Detect which cell encompasses the target text, then output its [X, Y] center coordinate. 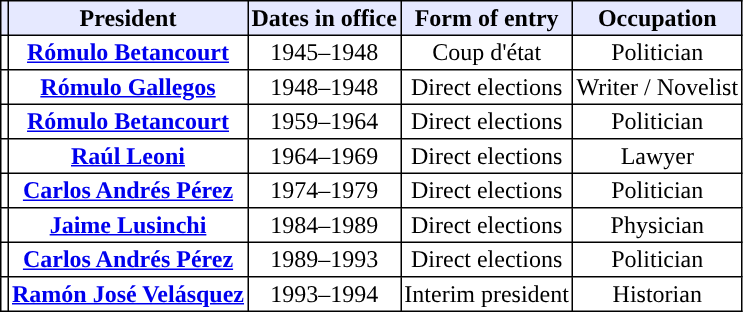
Jaime Lusinchi [128, 225]
1948–1948 [324, 87]
1989–1993 [324, 259]
1964–1969 [324, 156]
1993–1994 [324, 294]
Form of entry [487, 18]
Ramón José Velásquez [128, 294]
President [128, 18]
Rómulo Gallegos [128, 87]
Raúl Leoni [128, 156]
Historian [658, 294]
1974–1979 [324, 190]
Interim president [487, 294]
Coup d'état [487, 52]
1959–1964 [324, 121]
Dates in office [324, 18]
Writer / Novelist [658, 87]
Lawyer [658, 156]
1984–1989 [324, 225]
Occupation [658, 18]
1945–1948 [324, 52]
Physician [658, 225]
